Find where the given text appears and provide that cell's center as [X, Y] coordinate. 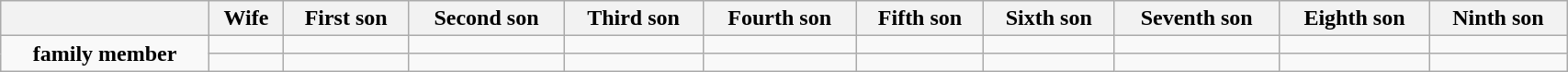
Ninth son [1497, 18]
Second son [487, 18]
Fifth son [919, 18]
Seventh son [1197, 18]
Sixth son [1049, 18]
Fourth son [779, 18]
Wife [246, 18]
Eighth son [1355, 18]
family member [105, 54]
Third son [634, 18]
First son [345, 18]
